Identify which cell holds the provided text, then report its (X, Y) central coordinate. 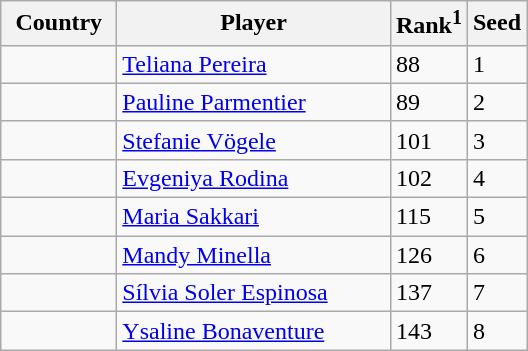
89 (428, 102)
6 (496, 255)
Rank1 (428, 24)
Seed (496, 24)
Maria Sakkari (254, 217)
Stefanie Vögele (254, 140)
115 (428, 217)
7 (496, 293)
Pauline Parmentier (254, 102)
2 (496, 102)
126 (428, 255)
Evgeniya Rodina (254, 178)
8 (496, 331)
Country (59, 24)
101 (428, 140)
88 (428, 64)
4 (496, 178)
1 (496, 64)
137 (428, 293)
143 (428, 331)
5 (496, 217)
Sílvia Soler Espinosa (254, 293)
Player (254, 24)
3 (496, 140)
Ysaline Bonaventure (254, 331)
102 (428, 178)
Teliana Pereira (254, 64)
Mandy Minella (254, 255)
